Scan for the cell matching the given text and deliver its (x, y) coordinate at center. 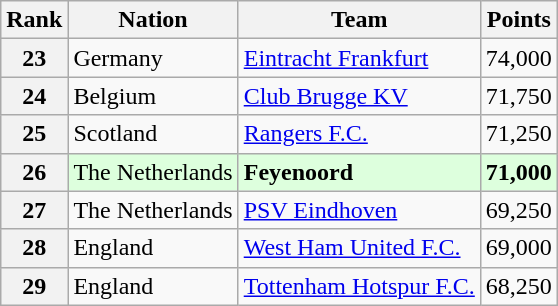
71,750 (518, 96)
28 (34, 248)
24 (34, 96)
Feyenoord (359, 172)
Rangers F.C. (359, 134)
Nation (153, 20)
Tottenham Hotspur F.C. (359, 286)
Club Brugge KV (359, 96)
Team (359, 20)
PSV Eindhoven (359, 210)
Eintracht Frankfurt (359, 58)
West Ham United F.C. (359, 248)
69,000 (518, 248)
23 (34, 58)
26 (34, 172)
Rank (34, 20)
27 (34, 210)
Belgium (153, 96)
71,250 (518, 134)
Germany (153, 58)
29 (34, 286)
Scotland (153, 134)
68,250 (518, 286)
71,000 (518, 172)
Points (518, 20)
74,000 (518, 58)
25 (34, 134)
69,250 (518, 210)
